Scan for the cell matching the given text and deliver its [x, y] coordinate at center. 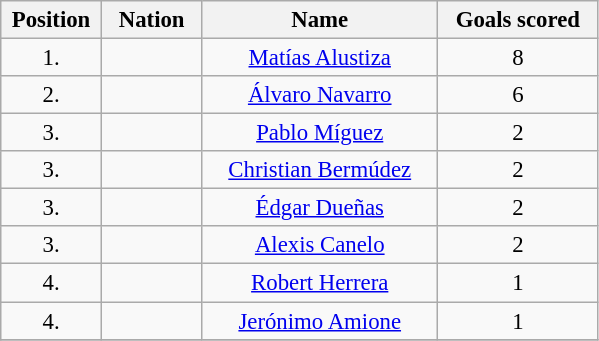
6 [518, 95]
Robert Herrera [320, 283]
Position [52, 20]
Goals scored [518, 20]
Name [320, 20]
Édgar Dueñas [320, 208]
1. [52, 58]
Álvaro Navarro [320, 95]
Matías Alustiza [320, 58]
Nation [152, 20]
Jerónimo Amione [320, 321]
Christian Bermúdez [320, 170]
2. [52, 95]
8 [518, 58]
Alexis Canelo [320, 245]
Pablo Míguez [320, 133]
